Find where the given text appears and provide that cell's center as [x, y] coordinate. 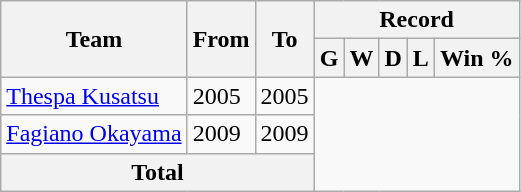
W [362, 58]
Thespa Kusatsu [94, 96]
G [329, 58]
Record [416, 20]
Total [158, 172]
Win % [476, 58]
Fagiano Okayama [94, 134]
Team [94, 39]
To [284, 39]
D [393, 58]
L [420, 58]
From [221, 39]
